Identify which cell holds the provided text, then report its [x, y] central coordinate. 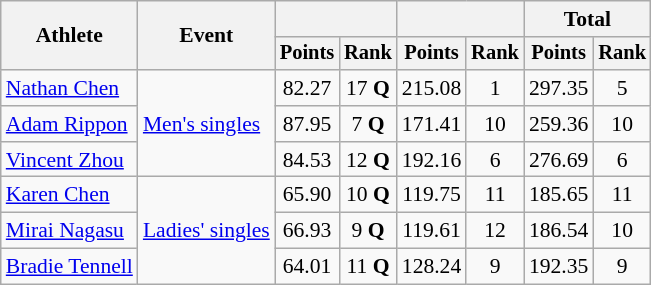
Bradie Tennell [70, 267]
9 Q [368, 231]
Ladies' singles [206, 230]
119.61 [432, 231]
192.16 [432, 160]
66.93 [307, 231]
84.53 [307, 160]
87.95 [307, 124]
192.35 [558, 267]
171.41 [432, 124]
7 Q [368, 124]
64.01 [307, 267]
276.69 [558, 160]
119.75 [432, 195]
17 Q [368, 88]
Athlete [70, 36]
185.65 [558, 195]
65.90 [307, 195]
12 [495, 231]
Karen Chen [70, 195]
11 Q [368, 267]
10 Q [368, 195]
128.24 [432, 267]
297.35 [558, 88]
Men's singles [206, 124]
Total [588, 19]
5 [622, 88]
186.54 [558, 231]
Mirai Nagasu [70, 231]
259.36 [558, 124]
Adam Rippon [70, 124]
12 Q [368, 160]
Vincent Zhou [70, 160]
Event [206, 36]
215.08 [432, 88]
1 [495, 88]
82.27 [307, 88]
Nathan Chen [70, 88]
